Provide the (x, y) coordinate of the cell's center where the given text is located.  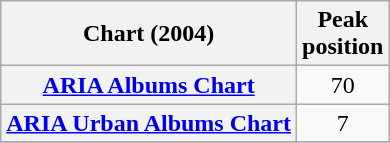
Chart (2004) (149, 34)
7 (343, 123)
70 (343, 85)
ARIA Urban Albums Chart (149, 123)
Peakposition (343, 34)
ARIA Albums Chart (149, 85)
